From the cell containing the given text, extract its center point as [X, Y] coordinate. 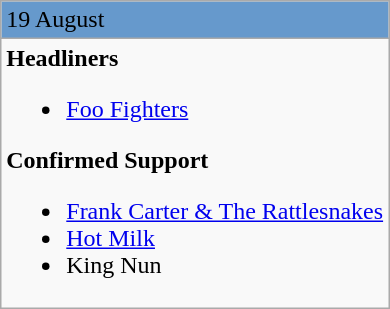
HeadlinersFoo FightersConfirmed SupportFrank Carter & The RattlesnakesHot MilkKing Nun [195, 174]
19 August [195, 20]
